Detect which cell encompasses the target text, then output its (X, Y) center coordinate. 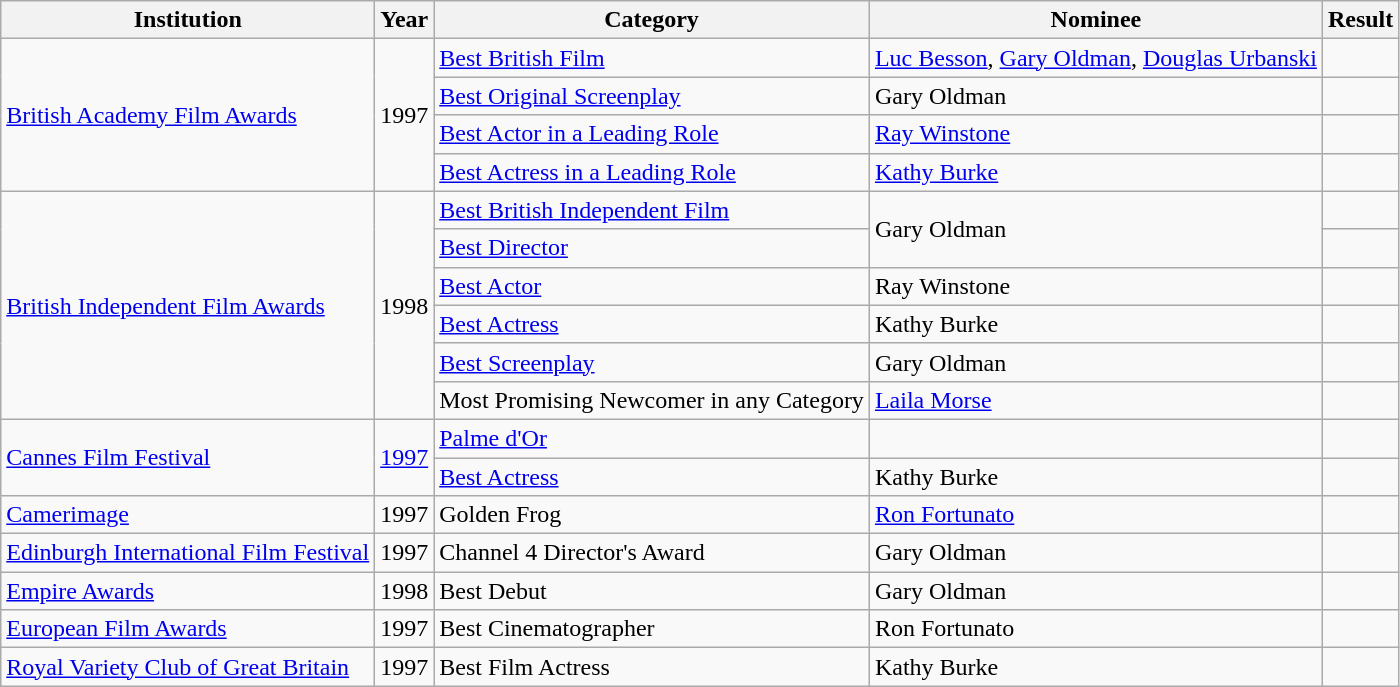
Luc Besson, Gary Oldman, Douglas Urbanski (1096, 58)
Best Film Actress (652, 667)
Best Debut (652, 591)
Best Actor in a Leading Role (652, 134)
Best Director (652, 248)
Edinburgh International Film Festival (188, 553)
Empire Awards (188, 591)
Nominee (1096, 20)
Best Actor (652, 286)
Cannes Film Festival (188, 457)
Best Actress in a Leading Role (652, 172)
British Independent Film Awards (188, 305)
Institution (188, 20)
Laila Morse (1096, 400)
Palme d'Or (652, 438)
Best Cinematographer (652, 629)
Golden Frog (652, 515)
Royal Variety Club of Great Britain (188, 667)
Best British Film (652, 58)
Year (404, 20)
Category (652, 20)
British Academy Film Awards (188, 115)
Camerimage (188, 515)
Best British Independent Film (652, 210)
Result (1360, 20)
Best Screenplay (652, 362)
Most Promising Newcomer in any Category (652, 400)
Channel 4 Director's Award (652, 553)
Best Original Screenplay (652, 96)
European Film Awards (188, 629)
